Detect which cell encompasses the target text, then output its (X, Y) center coordinate. 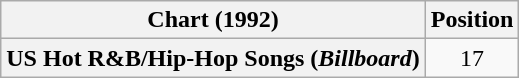
Position (472, 20)
Chart (1992) (213, 20)
17 (472, 58)
US Hot R&B/Hip-Hop Songs (Billboard) (213, 58)
